Capture the cell that displays the provided text and extract its [X, Y] central coordinate. 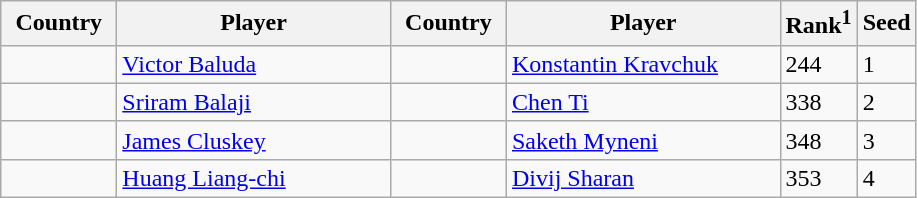
Sriram Balaji [254, 102]
Saketh Myneni [643, 140]
Rank1 [818, 24]
338 [818, 102]
244 [818, 64]
James Cluskey [254, 140]
353 [818, 178]
Seed [886, 24]
2 [886, 102]
1 [886, 64]
3 [886, 140]
Victor Baluda [254, 64]
Divij Sharan [643, 178]
4 [886, 178]
348 [818, 140]
Huang Liang-chi [254, 178]
Konstantin Kravchuk [643, 64]
Chen Ti [643, 102]
